Return the (X, Y) coordinate for the center point of the cell that contains the specified text.  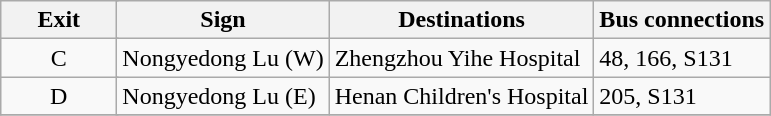
Zhengzhou Yihe Hospital (462, 58)
Nongyedong Lu (E) (223, 96)
Destinations (462, 20)
Sign (223, 20)
C (59, 58)
Nongyedong Lu (W) (223, 58)
Bus connections (682, 20)
48, 166, S131 (682, 58)
205, S131 (682, 96)
D (59, 96)
Exit (59, 20)
Henan Children's Hospital (462, 96)
